For the text-containing cell, return its midpoint in (X, Y) coordinate format. 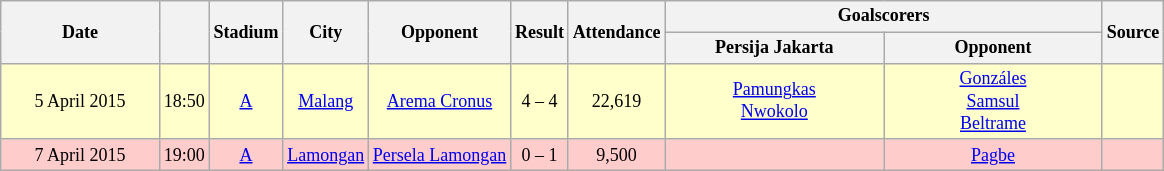
Arema Cronus (439, 101)
City (326, 32)
Pamungkas Nwokolo (774, 101)
0 – 1 (540, 154)
4 – 4 (540, 101)
Malang (326, 101)
Goalscorers (884, 16)
Source (1132, 32)
Persija Jakarta (774, 48)
Persela Lamongan (439, 154)
Gonzáles Samsul Beltrame (994, 101)
18:50 (184, 101)
Lamongan (326, 154)
19:00 (184, 154)
Stadium (246, 32)
Attendance (616, 32)
7 April 2015 (80, 154)
Pagbe (994, 154)
9,500 (616, 154)
5 April 2015 (80, 101)
Date (80, 32)
22,619 (616, 101)
Result (540, 32)
